Scan for the cell matching the given text and deliver its (X, Y) coordinate at center. 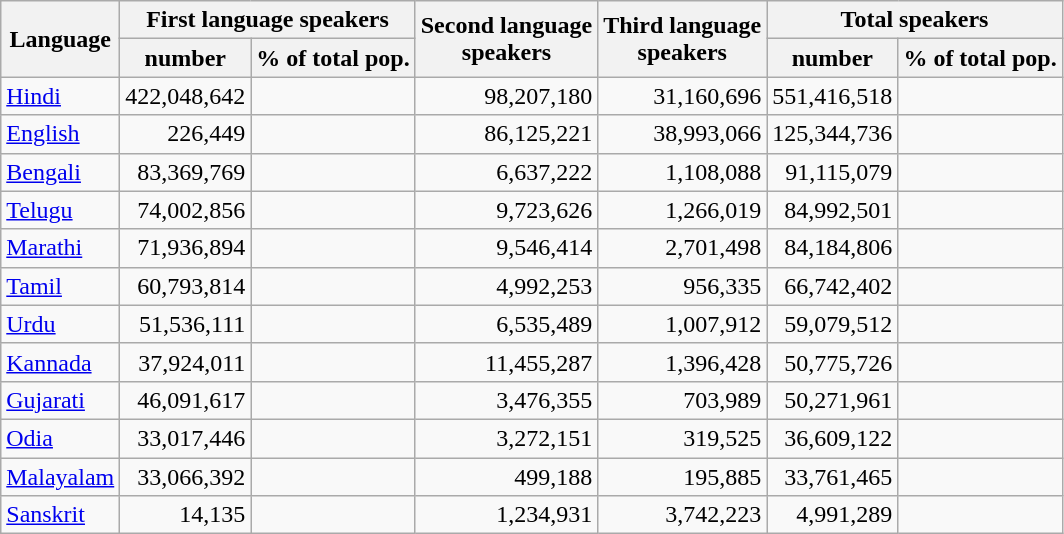
37,924,011 (186, 362)
226,449 (186, 134)
33,761,465 (832, 477)
422,048,642 (186, 96)
956,335 (682, 286)
38,993,066 (682, 134)
4,991,289 (832, 515)
703,989 (682, 400)
60,793,814 (186, 286)
Total speakers (914, 20)
499,188 (506, 477)
Hindi (60, 96)
First language speakers (268, 20)
98,207,180 (506, 96)
2,701,498 (682, 248)
Malayalam (60, 477)
Marathi (60, 248)
84,992,501 (832, 210)
1,234,931 (506, 515)
3,742,223 (682, 515)
551,416,518 (832, 96)
1,266,019 (682, 210)
66,742,402 (832, 286)
Gujarati (60, 400)
51,536,111 (186, 324)
14,135 (186, 515)
9,723,626 (506, 210)
Sanskrit (60, 515)
50,775,726 (832, 362)
Language (60, 39)
6,535,489 (506, 324)
1,108,088 (682, 172)
86,125,221 (506, 134)
83,369,769 (186, 172)
31,160,696 (682, 96)
195,885 (682, 477)
Telugu (60, 210)
Third languagespeakers (682, 39)
33,017,446 (186, 438)
50,271,961 (832, 400)
4,992,253 (506, 286)
36,609,122 (832, 438)
11,455,287 (506, 362)
Tamil (60, 286)
1,007,912 (682, 324)
Urdu (60, 324)
84,184,806 (832, 248)
3,476,355 (506, 400)
3,272,151 (506, 438)
74,002,856 (186, 210)
9,546,414 (506, 248)
English (60, 134)
1,396,428 (682, 362)
125,344,736 (832, 134)
46,091,617 (186, 400)
Second languagespeakers (506, 39)
Bengali (60, 172)
Kannada (60, 362)
Odia (60, 438)
91,115,079 (832, 172)
71,936,894 (186, 248)
6,637,222 (506, 172)
319,525 (682, 438)
33,066,392 (186, 477)
59,079,512 (832, 324)
